Provide the (x, y) coordinate of the cell's center where the given text is located.  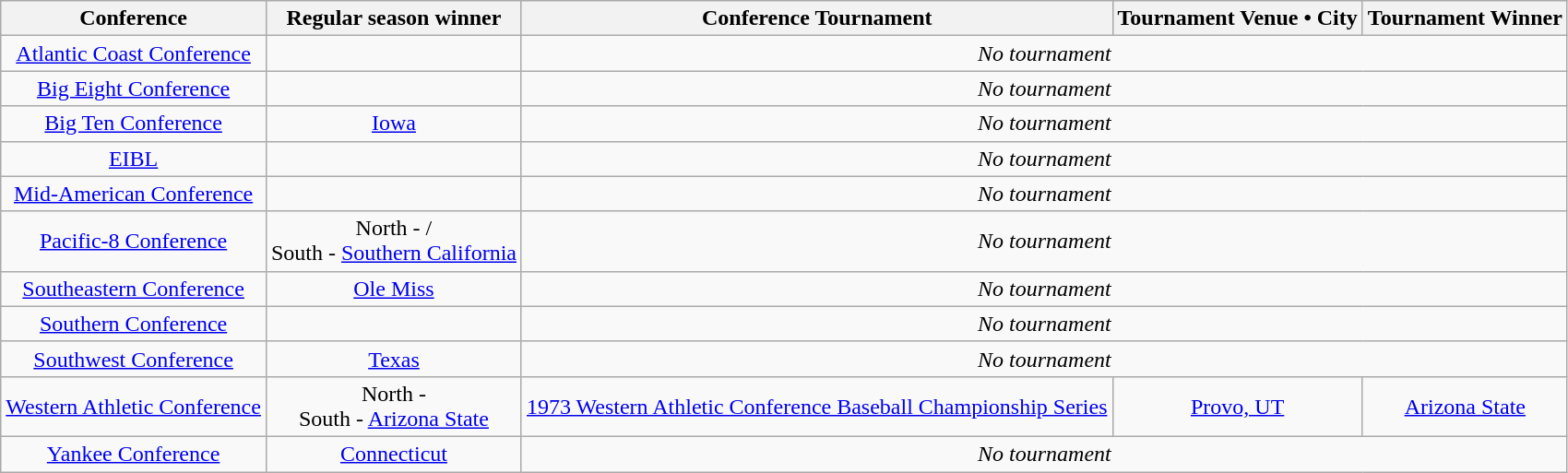
Atlantic Coast Conference (134, 53)
Ole Miss (393, 289)
Provo, UT (1238, 406)
Connecticut (393, 454)
1973 Western Athletic Conference Baseball Championship Series (817, 406)
Tournament Winner (1465, 18)
Arizona State (1465, 406)
Texas (393, 359)
Mid-American Conference (134, 194)
North - South - Arizona State (393, 406)
Tournament Venue • City (1238, 18)
Pacific-8 Conference (134, 242)
Yankee Conference (134, 454)
EIBL (134, 159)
Conference Tournament (817, 18)
Western Athletic Conference (134, 406)
Regular season winner (393, 18)
Big Ten Conference (134, 124)
Southeastern Conference (134, 289)
North - /South - Southern California (393, 242)
Southwest Conference (134, 359)
Southern Conference (134, 324)
Big Eight Conference (134, 89)
Iowa (393, 124)
Conference (134, 18)
